Provide the [x, y] coordinate of the cell's center where the given text is located.  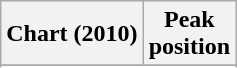
Peakposition [189, 34]
Chart (2010) [72, 34]
